Return [X, Y] of the center of cell containing provided text 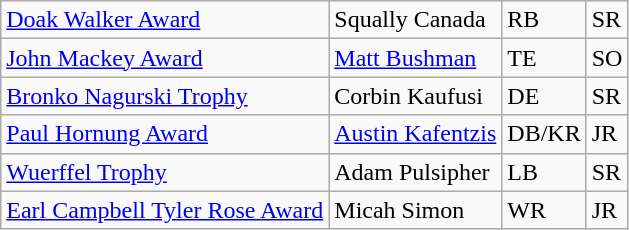
Doak Walker Award [165, 20]
Squally Canada [416, 20]
Adam Pulsipher [416, 172]
DE [544, 96]
LB [544, 172]
Bronko Nagurski Trophy [165, 96]
Earl Campbell Tyler Rose Award [165, 210]
RB [544, 20]
John Mackey Award [165, 58]
Corbin Kaufusi [416, 96]
Wuerffel Trophy [165, 172]
TE [544, 58]
Austin Kafentzis [416, 134]
Matt Bushman [416, 58]
Micah Simon [416, 210]
SO [607, 58]
Paul Hornung Award [165, 134]
DB/KR [544, 134]
WR [544, 210]
